Return [X, Y] of the center of cell containing provided text 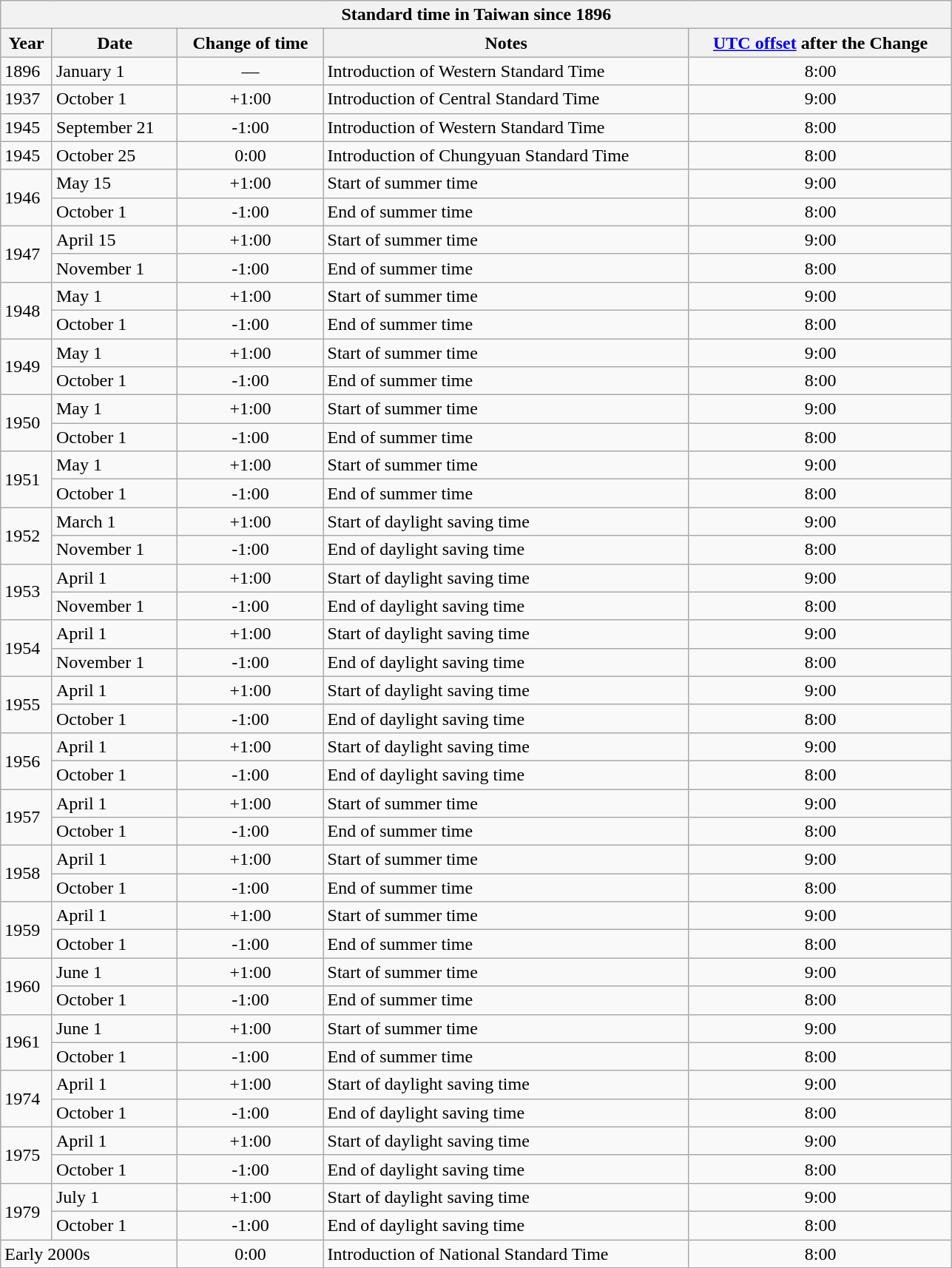
Introduction of Chungyuan Standard Time [506, 155]
1956 [27, 761]
— [250, 71]
Introduction of Central Standard Time [506, 99]
Change of time [250, 43]
1955 [27, 704]
Notes [506, 43]
1950 [27, 423]
1960 [27, 986]
1953 [27, 592]
October 25 [115, 155]
Standard time in Taiwan since 1896 [476, 15]
Early 2000s [89, 1254]
April 15 [115, 240]
1951 [27, 479]
1896 [27, 71]
1947 [27, 254]
1979 [27, 1211]
March 1 [115, 522]
Introduction of National Standard Time [506, 1254]
January 1 [115, 71]
Year [27, 43]
UTC offset after the Change [820, 43]
1946 [27, 198]
May 15 [115, 183]
Date [115, 43]
1959 [27, 930]
1957 [27, 817]
1975 [27, 1155]
September 21 [115, 127]
1937 [27, 99]
1949 [27, 367]
July 1 [115, 1197]
1952 [27, 536]
1958 [27, 874]
1961 [27, 1042]
1954 [27, 648]
1948 [27, 310]
1974 [27, 1099]
